Locate the cell with the specified text and output its [x, y] center coordinate. 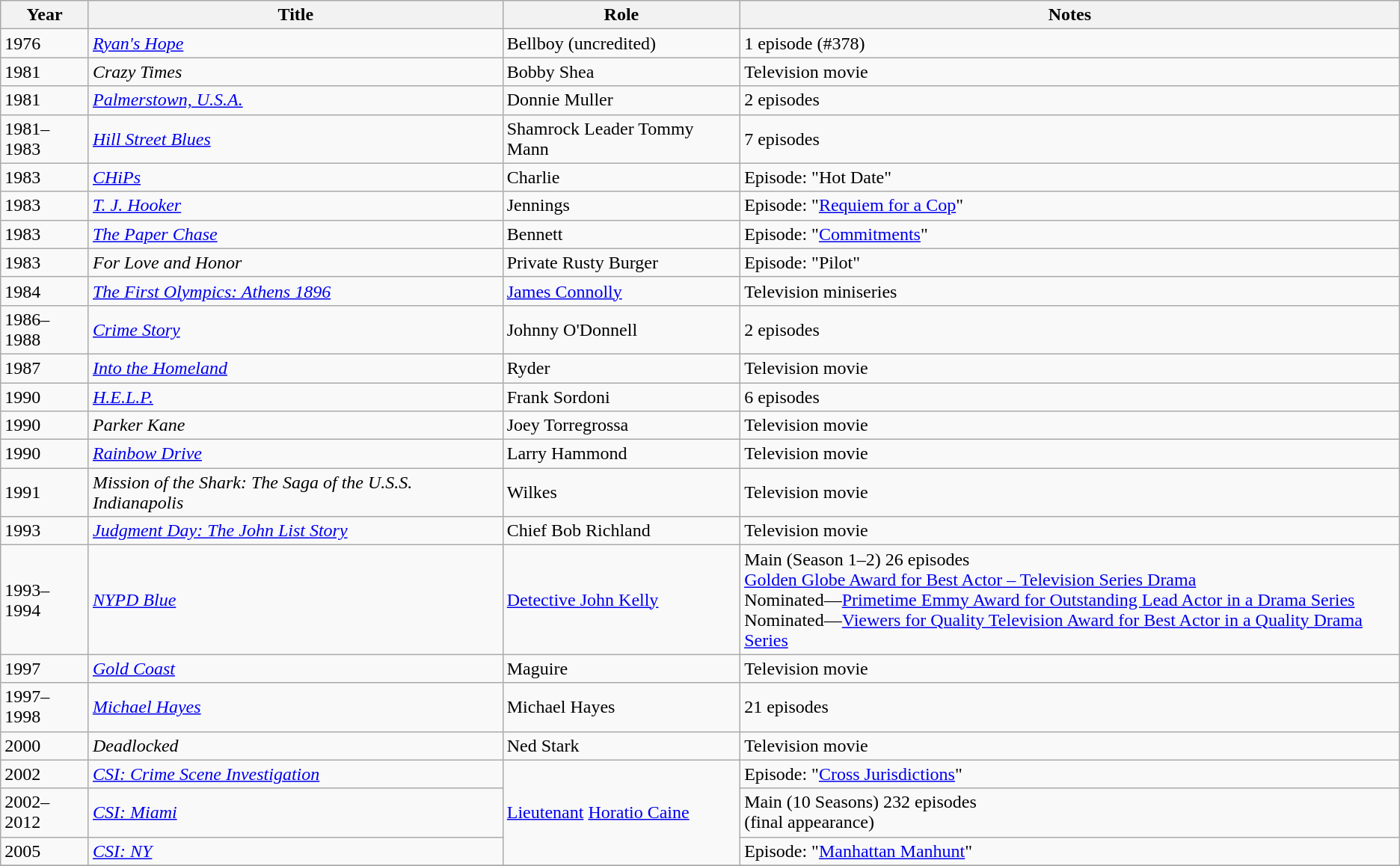
Lieutenant Horatio Caine [621, 812]
Frank Sordoni [621, 397]
1984 [45, 291]
CHiPs [295, 177]
CSI: Crime Scene Investigation [295, 774]
Rainbow Drive [295, 454]
1993 [45, 531]
1993–1994 [45, 600]
Detective John Kelly [621, 600]
1986–1988 [45, 329]
James Connolly [621, 291]
Private Rusty Burger [621, 262]
2005 [45, 851]
Ryder [621, 368]
Bellboy (uncredited) [621, 43]
Deadlocked [295, 746]
Episode: "Requiem for a Cop" [1070, 206]
Wilkes [621, 492]
H.E.L.P. [295, 397]
Television miniseries [1070, 291]
CSI: Miami [295, 812]
1997 [45, 669]
Shamrock Leader Tommy Mann [621, 139]
1976 [45, 43]
2000 [45, 746]
Hill Street Blues [295, 139]
1 episode (#378) [1070, 43]
Palmerstown, U.S.A. [295, 100]
Main (10 Seasons) 232 episodes(final appearance) [1070, 812]
Ryan's Hope [295, 43]
Bobby Shea [621, 72]
1997–1998 [45, 707]
Parker Kane [295, 426]
CSI: NY [295, 851]
The First Olympics: Athens 1896 [295, 291]
NYPD Blue [295, 600]
Notes [1070, 15]
2002–2012 [45, 812]
The Paper Chase [295, 234]
Episode: "Cross Jurisdictions" [1070, 774]
Ned Stark [621, 746]
1981–1983 [45, 139]
1987 [45, 368]
Year [45, 15]
Bennett [621, 234]
Judgment Day: The John List Story [295, 531]
Title [295, 15]
Chief Bob Richland [621, 531]
2002 [45, 774]
1991 [45, 492]
Donnie Muller [621, 100]
Crazy Times [295, 72]
Larry Hammond [621, 454]
For Love and Honor [295, 262]
Crime Story [295, 329]
Charlie [621, 177]
Episode: "Hot Date" [1070, 177]
7 episodes [1070, 139]
Jennings [621, 206]
Episode: "Pilot" [1070, 262]
Maguire [621, 669]
21 episodes [1070, 707]
T. J. Hooker [295, 206]
Mission of the Shark: The Saga of the U.S.S. Indianapolis [295, 492]
Gold Coast [295, 669]
Into the Homeland [295, 368]
Role [621, 15]
Joey Torregrossa [621, 426]
Johnny O'Donnell [621, 329]
Episode: "Manhattan Manhunt" [1070, 851]
6 episodes [1070, 397]
Episode: "Commitments" [1070, 234]
